Determine the [x, y] coordinate at the center of the cell enclosing the given text.  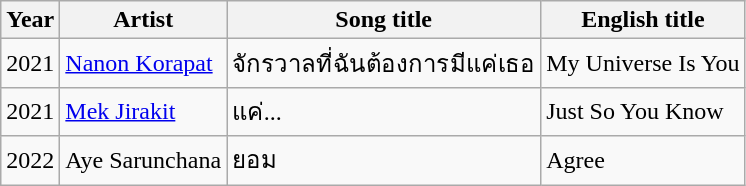
My Universe Is You [643, 64]
2022 [30, 160]
Song title [384, 20]
Nanon Korapat [144, 64]
Year [30, 20]
จักรวาลที่ฉันต้องการมีแค่เธอ [384, 64]
Artist [144, 20]
ยอม [384, 160]
Just So You Know [643, 112]
Mek Jirakit [144, 112]
Agree [643, 160]
แค่... [384, 112]
Aye Sarunchana [144, 160]
English title [643, 20]
